Detect which cell encompasses the target text, then output its [x, y] center coordinate. 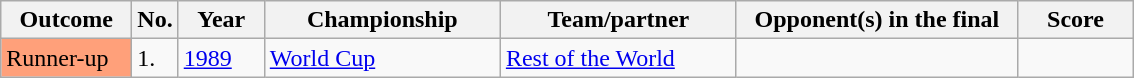
Outcome [66, 20]
Runner-up [66, 58]
Championship [382, 20]
Year [221, 20]
1. [155, 58]
Score [1075, 20]
Rest of the World [618, 58]
World Cup [382, 58]
Team/partner [618, 20]
Opponent(s) in the final [876, 20]
No. [155, 20]
1989 [221, 58]
